Detect which cell encompasses the target text, then output its [x, y] center coordinate. 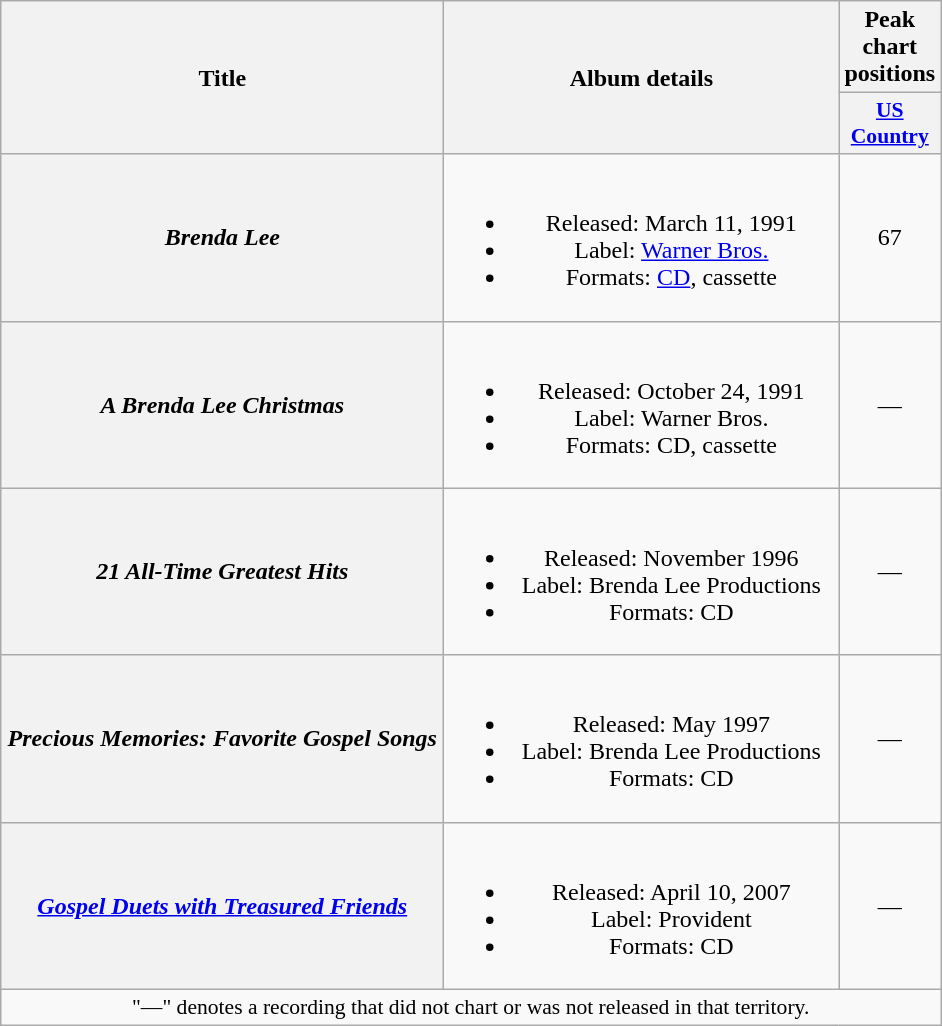
Gospel Duets with Treasured Friends [222, 906]
Album details [642, 78]
Precious Memories: Favorite Gospel Songs [222, 738]
USCountry [890, 124]
"—" denotes a recording that did not chart or was not released in that territory. [471, 1007]
Released: April 10, 2007Label: ProvidentFormats: CD [642, 906]
Peakchartpositions [890, 47]
Released: November 1996Label: Brenda Lee ProductionsFormats: CD [642, 572]
21 All-Time Greatest Hits [222, 572]
Brenda Lee [222, 238]
67 [890, 238]
Released: May 1997Label: Brenda Lee ProductionsFormats: CD [642, 738]
Released: March 11, 1991Label: Warner Bros.Formats: CD, cassette [642, 238]
A Brenda Lee Christmas [222, 404]
Title [222, 78]
Released: October 24, 1991Label: Warner Bros.Formats: CD, cassette [642, 404]
